From the cell containing the given text, extract its center point as [x, y] coordinate. 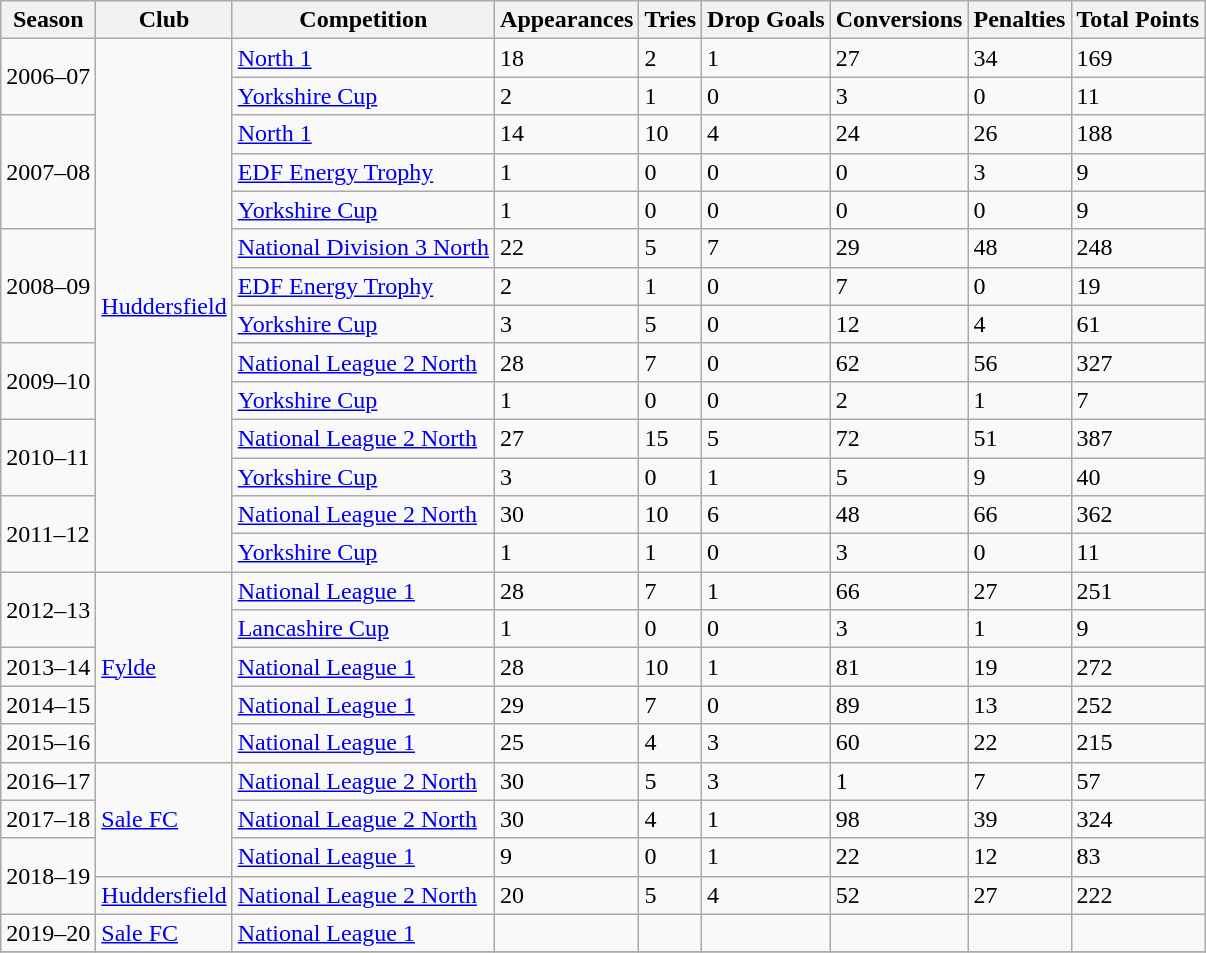
Appearances [567, 20]
2014–15 [48, 705]
Club [164, 20]
89 [899, 705]
6 [766, 515]
2013–14 [48, 667]
40 [1138, 477]
Season [48, 20]
2018–19 [48, 876]
2006–07 [48, 77]
Competition [363, 20]
26 [1020, 134]
Lancashire Cup [363, 629]
Penalties [1020, 20]
13 [1020, 705]
327 [1138, 362]
2010–11 [48, 457]
39 [1020, 819]
2019–20 [48, 933]
Fylde [164, 667]
2009–10 [48, 381]
2011–12 [48, 534]
51 [1020, 438]
52 [899, 895]
14 [567, 134]
24 [899, 134]
25 [567, 743]
56 [1020, 362]
251 [1138, 591]
60 [899, 743]
2015–16 [48, 743]
National Division 3 North [363, 248]
62 [899, 362]
18 [567, 58]
Conversions [899, 20]
2007–08 [48, 172]
Tries [670, 20]
2012–13 [48, 610]
215 [1138, 743]
188 [1138, 134]
72 [899, 438]
Drop Goals [766, 20]
15 [670, 438]
387 [1138, 438]
81 [899, 667]
222 [1138, 895]
2016–17 [48, 781]
20 [567, 895]
272 [1138, 667]
98 [899, 819]
252 [1138, 705]
248 [1138, 248]
2017–18 [48, 819]
83 [1138, 857]
61 [1138, 324]
2008–09 [48, 286]
324 [1138, 819]
57 [1138, 781]
Total Points [1138, 20]
34 [1020, 58]
169 [1138, 58]
362 [1138, 515]
